Pinpoint the cell where the given text exists, returning its [x, y] midpoint coordinate. 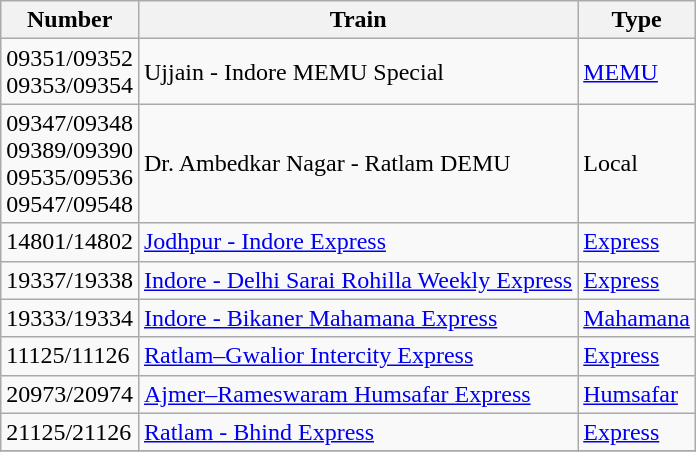
Ratlam - Bhind Express [358, 432]
Indore - Delhi Sarai Rohilla Weekly Express [358, 280]
09347/09348 09389/09390 09535/09536 09547/09548 [70, 164]
MEMU [637, 72]
Type [637, 20]
14801/14802 [70, 242]
Train [358, 20]
19333/19334 [70, 318]
Number [70, 20]
Dr. Ambedkar Nagar - Ratlam DEMU [358, 164]
09351/09352 09353/09354 [70, 72]
Ratlam–Gwalior Intercity Express [358, 356]
Indore - Bikaner Mahamana Express [358, 318]
11125/11126 [70, 356]
19337/19338 [70, 280]
20973/20974 [70, 394]
Local [637, 164]
Ujjain - Indore MEMU Special [358, 72]
Mahamana [637, 318]
Jodhpur - Indore Express [358, 242]
Humsafar [637, 394]
21125/21126 [70, 432]
Ajmer–Rameswaram Humsafar Express [358, 394]
